Identify which cell holds the provided text, then report its [X, Y] central coordinate. 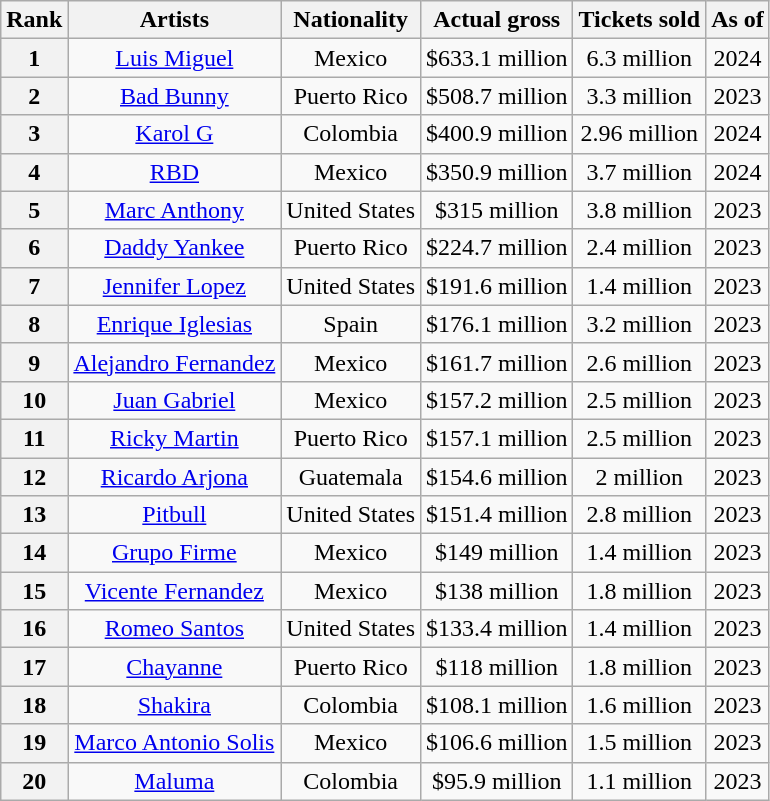
Marco Antonio Solis [174, 743]
Guatemala [351, 477]
Maluma [174, 781]
$138 million [497, 591]
2 [34, 96]
18 [34, 705]
15 [34, 591]
2.96 million [640, 134]
2.6 million [640, 362]
Ricardo Arjona [174, 477]
As of [738, 20]
Luis Miguel [174, 58]
$161.7 million [497, 362]
Romeo Santos [174, 629]
8 [34, 324]
$95.9 million [497, 781]
3.2 million [640, 324]
11 [34, 438]
Artists [174, 20]
Jennifer Lopez [174, 286]
7 [34, 286]
Bad Bunny [174, 96]
$151.4 million [497, 515]
$108.1 million [497, 705]
Pitbull [174, 515]
1.5 million [640, 743]
Shakira [174, 705]
3.8 million [640, 210]
2 million [640, 477]
17 [34, 667]
$224.7 million [497, 248]
Rank [34, 20]
16 [34, 629]
$133.4 million [497, 629]
Chayanne [174, 667]
Alejandro Fernandez [174, 362]
$176.1 million [497, 324]
19 [34, 743]
Ricky Martin [174, 438]
4 [34, 172]
Daddy Yankee [174, 248]
9 [34, 362]
2.8 million [640, 515]
1.6 million [640, 705]
10 [34, 400]
$149 million [497, 553]
$633.1 million [497, 58]
1.1 million [640, 781]
RBD [174, 172]
$154.6 million [497, 477]
1 [34, 58]
Enrique Iglesias [174, 324]
3.3 million [640, 96]
$157.1 million [497, 438]
$106.6 million [497, 743]
3 [34, 134]
2.4 million [640, 248]
5 [34, 210]
Nationality [351, 20]
Juan Gabriel [174, 400]
$118 million [497, 667]
$350.9 million [497, 172]
Karol G [174, 134]
Grupo Firme [174, 553]
Actual gross [497, 20]
Tickets sold [640, 20]
$315 million [497, 210]
6.3 million [640, 58]
13 [34, 515]
$400.9 million [497, 134]
Vicente Fernandez [174, 591]
20 [34, 781]
$157.2 million [497, 400]
6 [34, 248]
12 [34, 477]
$508.7 million [497, 96]
14 [34, 553]
$191.6 million [497, 286]
Marc Anthony [174, 210]
Spain [351, 324]
3.7 million [640, 172]
